Identify which cell holds the provided text, then report its [x, y] central coordinate. 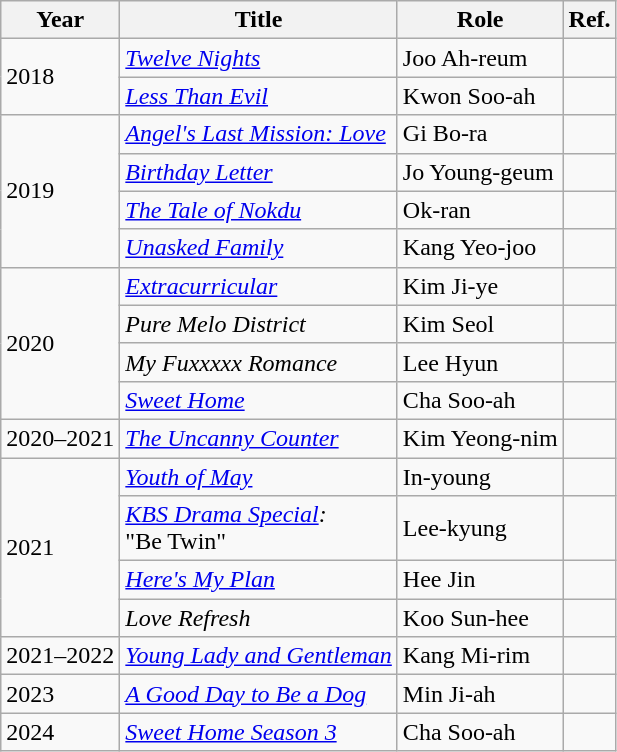
Kang Yeo-joo [480, 248]
Gi Bo-ra [480, 134]
Twelve Nights [259, 58]
Kang Mi-rim [480, 656]
Unasked Family [259, 248]
2024 [60, 732]
Role [480, 20]
Hee Jin [480, 580]
Lee Hyun [480, 362]
2020–2021 [60, 438]
Title [259, 20]
Ok-ran [480, 210]
Birthday Letter [259, 172]
Pure Melo District [259, 324]
Young Lady and Gentleman [259, 656]
Jo Young-geum [480, 172]
Kwon Soo-ah [480, 96]
A Good Day to Be a Dog [259, 694]
Ref. [590, 20]
Sweet Home [259, 400]
Kim Seol [480, 324]
The Uncanny Counter [259, 438]
Joo Ah-reum [480, 58]
Youth of May [259, 477]
In-young [480, 477]
Year [60, 20]
2023 [60, 694]
2020 [60, 343]
2021 [60, 548]
Angel's Last Mission: Love [259, 134]
My Fuxxxxx Romance [259, 362]
Min Ji-ah [480, 694]
Lee-kyung [480, 528]
2018 [60, 77]
The Tale of Nokdu [259, 210]
Kim Ji-ye [480, 286]
2021–2022 [60, 656]
Koo Sun-hee [480, 618]
Less Than Evil [259, 96]
2019 [60, 191]
Love Refresh [259, 618]
Kim Yeong-nim [480, 438]
Extracurricular [259, 286]
Here's My Plan [259, 580]
Sweet Home Season 3 [259, 732]
KBS Drama Special:"Be Twin" [259, 528]
